Capture the cell that displays the provided text and extract its [X, Y] central coordinate. 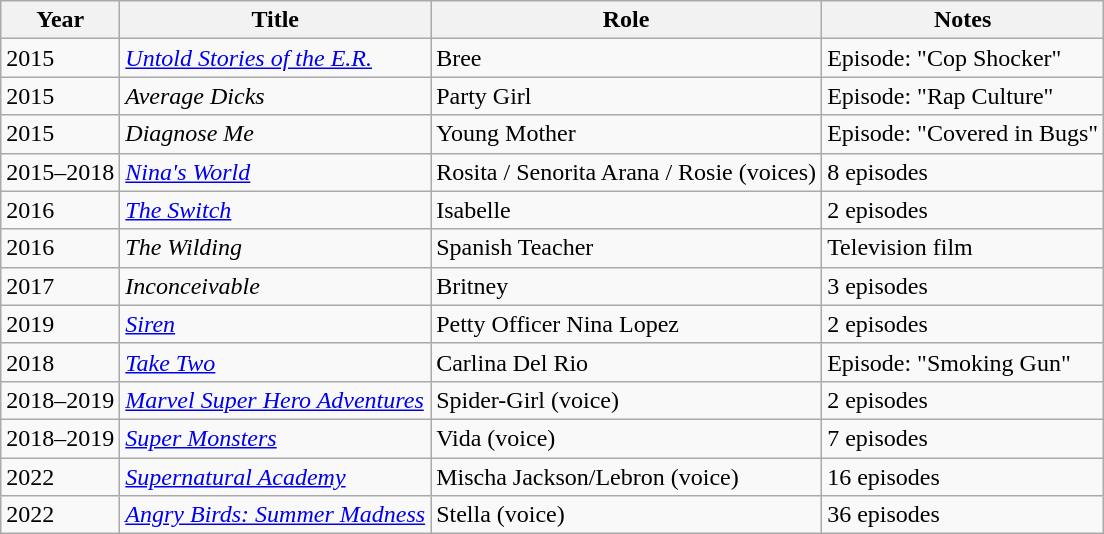
Young Mother [626, 134]
Carlina Del Rio [626, 362]
The Wilding [276, 248]
Spider-Girl (voice) [626, 400]
Rosita / Senorita Arana / Rosie (voices) [626, 172]
Supernatural Academy [276, 477]
Angry Birds: Summer Madness [276, 515]
Title [276, 20]
Stella (voice) [626, 515]
Party Girl [626, 96]
8 episodes [963, 172]
Episode: "Smoking Gun" [963, 362]
16 episodes [963, 477]
Petty Officer Nina Lopez [626, 324]
Year [60, 20]
Role [626, 20]
Television film [963, 248]
7 episodes [963, 438]
The Switch [276, 210]
Episode: "Covered in Bugs" [963, 134]
Average Dicks [276, 96]
Nina's World [276, 172]
2017 [60, 286]
Untold Stories of the E.R. [276, 58]
Take Two [276, 362]
Spanish Teacher [626, 248]
Mischa Jackson/Lebron (voice) [626, 477]
Bree [626, 58]
Notes [963, 20]
Super Monsters [276, 438]
36 episodes [963, 515]
2018 [60, 362]
Vida (voice) [626, 438]
Isabelle [626, 210]
Marvel Super Hero Adventures [276, 400]
Inconceivable [276, 286]
3 episodes [963, 286]
Britney [626, 286]
Siren [276, 324]
Episode: "Rap Culture" [963, 96]
2019 [60, 324]
2015–2018 [60, 172]
Episode: "Cop Shocker" [963, 58]
Diagnose Me [276, 134]
